Search for the cell housing the specified text and yield its (x, y) center coordinate. 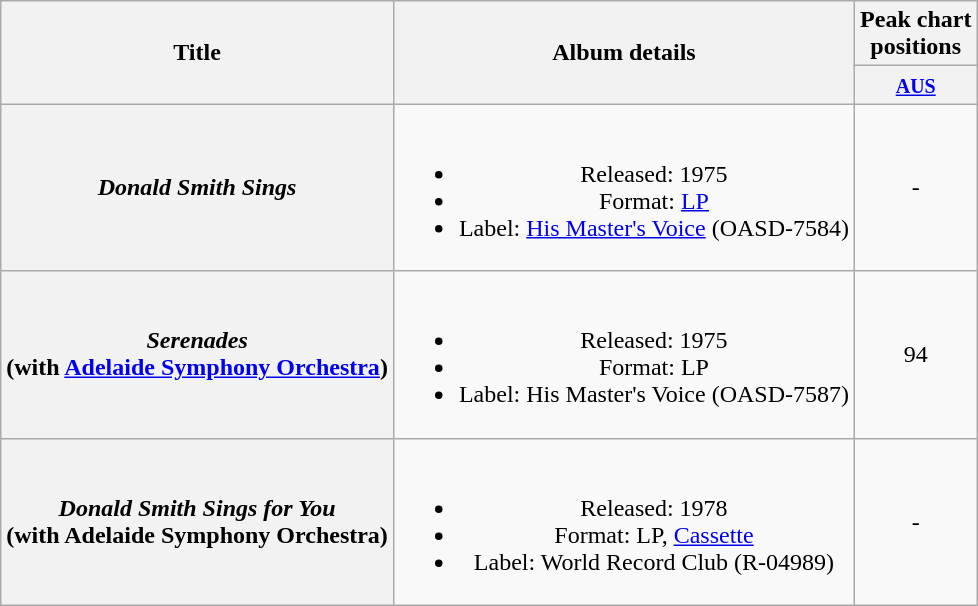
Donald Smith Sings (198, 188)
Released: 1975Format: LPLabel: His Master's Voice (OASD-7587) (624, 354)
Serenades (with Adelaide Symphony Orchestra) (198, 354)
Released: 1978Format: LP, CassetteLabel: World Record Club (R-04989) (624, 522)
Peak chartpositions (916, 34)
AUS (916, 85)
Released: 1975Format: LPLabel: His Master's Voice (OASD-7584) (624, 188)
Donald Smith Sings for You (with Adelaide Symphony Orchestra) (198, 522)
Title (198, 52)
Album details (624, 52)
94 (916, 354)
